Locate the cell with the specified text and output its (x, y) center coordinate. 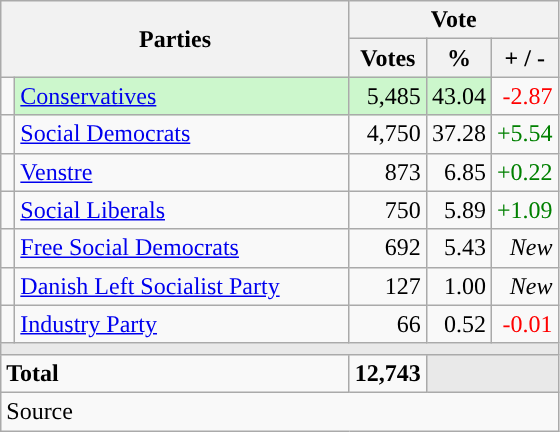
Votes (388, 58)
-0.01 (524, 324)
0.52 (458, 324)
Free Social Democrats (182, 248)
% (458, 58)
Parties (176, 39)
5.89 (458, 210)
127 (388, 286)
873 (388, 172)
+1.09 (524, 210)
66 (388, 324)
12,743 (388, 373)
Total (176, 373)
+ / - (524, 58)
Industry Party (182, 324)
750 (388, 210)
Source (280, 411)
5.43 (458, 248)
Conservatives (182, 96)
-2.87 (524, 96)
+0.22 (524, 172)
6.85 (458, 172)
37.28 (458, 134)
692 (388, 248)
1.00 (458, 286)
Vote (454, 20)
Venstre (182, 172)
Social Liberals (182, 210)
43.04 (458, 96)
4,750 (388, 134)
5,485 (388, 96)
Danish Left Socialist Party (182, 286)
+5.54 (524, 134)
Social Democrats (182, 134)
